Return the (X, Y) coordinate for the center point of the cell that contains the specified text.  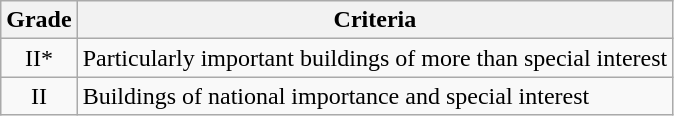
Criteria (375, 20)
Grade (39, 20)
II (39, 96)
II* (39, 58)
Particularly important buildings of more than special interest (375, 58)
Buildings of national importance and special interest (375, 96)
